Output the [X, Y] coordinate of the center of the cell containing the given text.  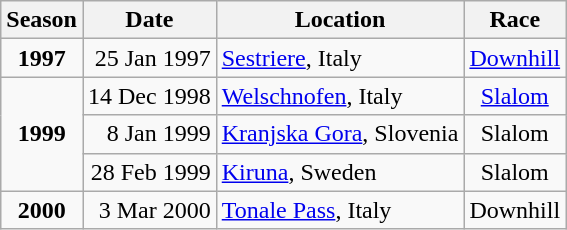
3 Mar 2000 [149, 210]
28 Feb 1999 [149, 172]
1997 [42, 58]
Tonale Pass, Italy [340, 210]
Date [149, 20]
Race [515, 20]
Location [340, 20]
Sestriere, Italy [340, 58]
Kiruna, Sweden [340, 172]
Season [42, 20]
25 Jan 1997 [149, 58]
1999 [42, 134]
Kranjska Gora, Slovenia [340, 134]
2000 [42, 210]
14 Dec 1998 [149, 96]
Welschnofen, Italy [340, 96]
8 Jan 1999 [149, 134]
